Determine the [X, Y] coordinate at the center of the cell enclosing the given text.  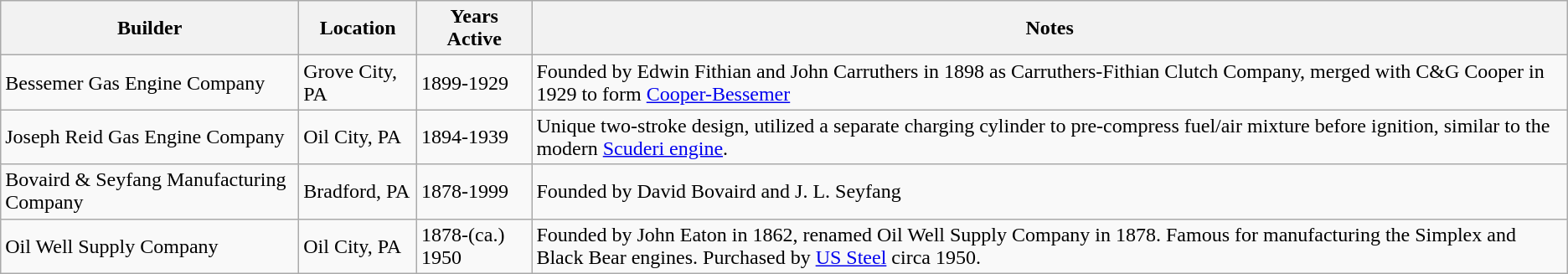
Bradford, PA [358, 191]
1878-1999 [474, 191]
Grove City, PA [358, 82]
Builder [150, 28]
Years Active [474, 28]
Bessemer Gas Engine Company [150, 82]
Founded by Edwin Fithian and John Carruthers in 1898 as Carruthers-Fithian Clutch Company, merged with C&G Cooper in 1929 to form Cooper-Bessemer [1050, 82]
Bovaird & Seyfang Manufacturing Company [150, 191]
1899-1929 [474, 82]
Notes [1050, 28]
1878-(ca.) 1950 [474, 246]
Founded by David Bovaird and J. L. Seyfang [1050, 191]
Joseph Reid Gas Engine Company [150, 137]
Oil Well Supply Company [150, 246]
1894-1939 [474, 137]
Location [358, 28]
